From the cell containing the given text, extract its center point as [X, Y] coordinate. 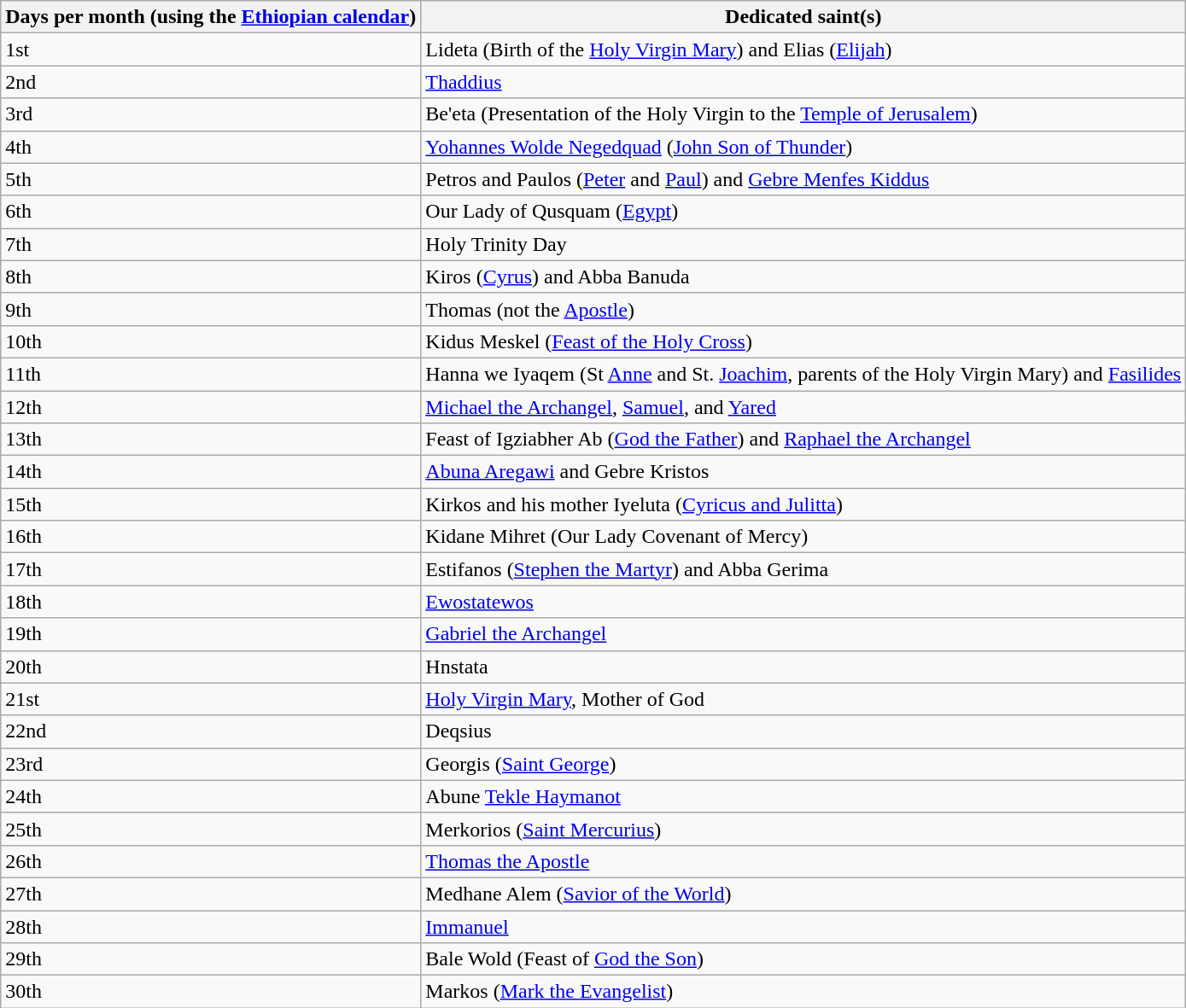
23rd [211, 764]
16th [211, 537]
30th [211, 992]
Thomas the Apostle [803, 861]
3rd [211, 114]
13th [211, 440]
12th [211, 407]
2nd [211, 82]
Holy Virgin Mary, Mother of God [803, 699]
19th [211, 634]
Lideta (Birth of the Holy Virgin Mary) and Elias (Elijah) [803, 50]
Estifanos (Stephen the Martyr) and Abba Gerima [803, 569]
Yohannes Wolde Negedquad (John Son of Thunder) [803, 147]
15th [211, 504]
Michael the Archangel, Samuel, and Yared [803, 407]
29th [211, 959]
Kirkos and his mother Iyeluta (Cyricus and Julitta) [803, 504]
Ewostatewos [803, 602]
Bale Wold (Feast of God the Son) [803, 959]
14th [211, 472]
Days per month (using the Ethiopian calendar) [211, 17]
Gabriel the Archangel [803, 634]
Be'eta (Presentation of the Holy Virgin to the Temple of Jerusalem) [803, 114]
Petros and Paulos (Peter and Paul) and Gebre Menfes Kiddus [803, 179]
Dedicated saint(s) [803, 17]
27th [211, 894]
Hnstata [803, 667]
25th [211, 829]
9th [211, 309]
18th [211, 602]
28th [211, 926]
Medhane Alem (Savior of the World) [803, 894]
Kidus Meskel (Feast of the Holy Cross) [803, 341]
Feast of Igziabher Ab (God the Father) and Raphael the Archangel [803, 440]
8th [211, 277]
Our Lady of Qusquam (Egypt) [803, 212]
Merkorios (Saint Mercurius) [803, 829]
Abune Tekle Haymanot [803, 796]
24th [211, 796]
Abuna Aregawi and Gebre Kristos [803, 472]
Georgis (Saint George) [803, 764]
5th [211, 179]
Markos (Mark the Evangelist) [803, 992]
7th [211, 244]
11th [211, 374]
17th [211, 569]
Thomas (not the Apostle) [803, 309]
Holy Trinity Day [803, 244]
10th [211, 341]
4th [211, 147]
22nd [211, 731]
6th [211, 212]
20th [211, 667]
Thaddius [803, 82]
Deqsius [803, 731]
Kiros (Cyrus) and Abba Banuda [803, 277]
1st [211, 50]
26th [211, 861]
Immanuel [803, 926]
21st [211, 699]
Kidane Mihret (Our Lady Covenant of Mercy) [803, 537]
Hanna we Iyaqem (St Anne and St. Joachim, parents of the Holy Virgin Mary) and Fasilides [803, 374]
